Capture the cell that displays the provided text and extract its [x, y] central coordinate. 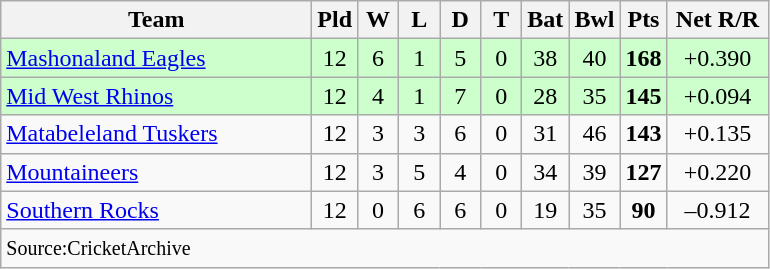
31 [546, 134]
L [420, 20]
Mountaineers [156, 172]
Matabeleland Tuskers [156, 134]
168 [644, 58]
+0.390 [718, 58]
Pld [335, 20]
+0.220 [718, 172]
Net R/R [718, 20]
145 [644, 96]
28 [546, 96]
34 [546, 172]
Source:CricketArchive [384, 248]
–0.912 [718, 210]
T [502, 20]
Pts [644, 20]
40 [594, 58]
D [460, 20]
19 [546, 210]
143 [644, 134]
Mid West Rhinos [156, 96]
Bwl [594, 20]
Team [156, 20]
127 [644, 172]
7 [460, 96]
90 [644, 210]
Bat [546, 20]
Mashonaland Eagles [156, 58]
Southern Rocks [156, 210]
W [378, 20]
+0.135 [718, 134]
38 [546, 58]
39 [594, 172]
46 [594, 134]
+0.094 [718, 96]
